Find where the given text appears and provide that cell's center as [X, Y] coordinate. 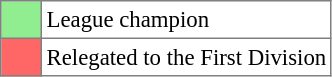
League champion [186, 20]
Relegated to the First Division [186, 57]
